Scan for the cell matching the given text and deliver its [X, Y] coordinate at center. 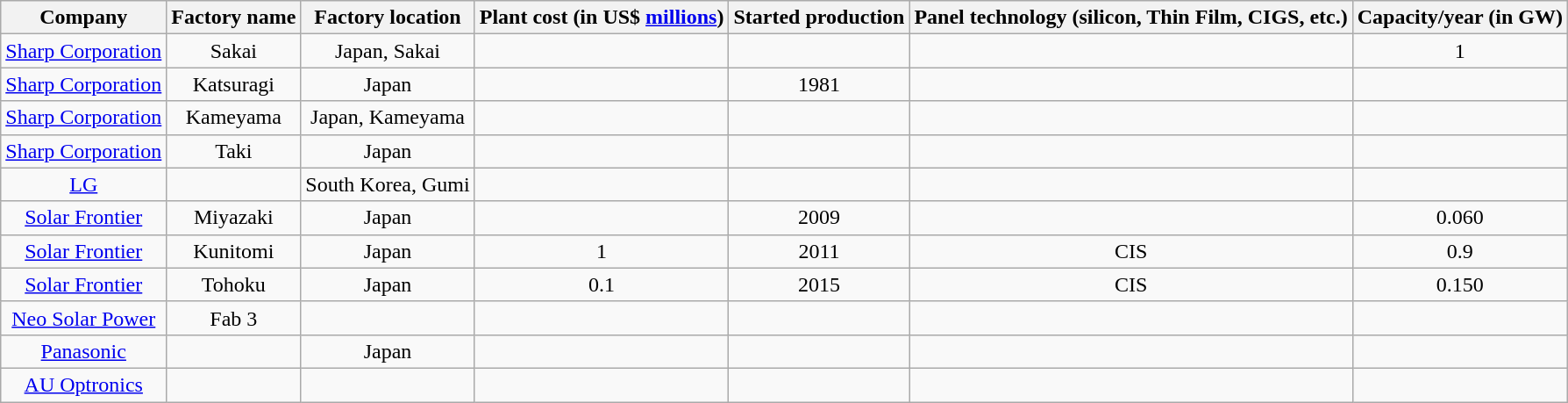
0.060 [1459, 218]
Japan, Sakai [388, 51]
Panel technology (silicon, Thin Film, CIGS, etc.) [1131, 18]
South Korea, Gumi [388, 184]
Taki [233, 151]
2015 [819, 284]
Plant cost (in US$ millions) [602, 18]
Japan, Kameyama [388, 118]
Tohoku [233, 284]
1981 [819, 84]
Katsuragi [233, 84]
Sakai [233, 51]
Neo Solar Power [84, 318]
2011 [819, 251]
Capacity/year (in GW) [1459, 18]
2009 [819, 218]
Company [84, 18]
Started production [819, 18]
Factory name [233, 18]
0.1 [602, 284]
Fab 3 [233, 318]
0.150 [1459, 284]
0.9 [1459, 251]
Factory location [388, 18]
LG [84, 184]
Kameyama [233, 118]
Panasonic [84, 351]
AU Optronics [84, 385]
Kunitomi [233, 251]
Miyazaki [233, 218]
